Scan for the cell matching the given text and deliver its (X, Y) coordinate at center. 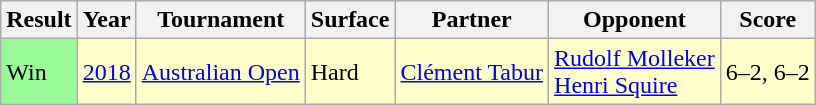
Partner (472, 20)
Hard (350, 72)
Win (39, 72)
6–2, 6–2 (768, 72)
2018 (106, 72)
Opponent (635, 20)
Surface (350, 20)
Year (106, 20)
Australian Open (220, 72)
Result (39, 20)
Tournament (220, 20)
Rudolf Molleker Henri Squire (635, 72)
Clément Tabur (472, 72)
Score (768, 20)
